Return the (X, Y) coordinate for the center point of the cell that contains the specified text.  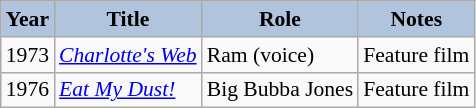
Role (280, 19)
Notes (416, 19)
Ram (voice) (280, 55)
Big Bubba Jones (280, 90)
1973 (28, 55)
1976 (28, 90)
Title (128, 19)
Eat My Dust! (128, 90)
Charlotte's Web (128, 55)
Year (28, 19)
